Search for the cell housing the specified text and yield its [X, Y] center coordinate. 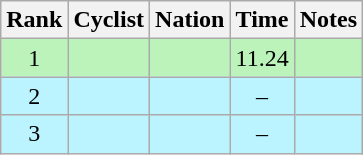
3 [34, 134]
Rank [34, 20]
1 [34, 58]
Nation [190, 20]
Notes [328, 20]
2 [34, 96]
11.24 [262, 58]
Time [262, 20]
Cyclist [109, 20]
